For the text-containing cell, return its midpoint in (x, y) coordinate format. 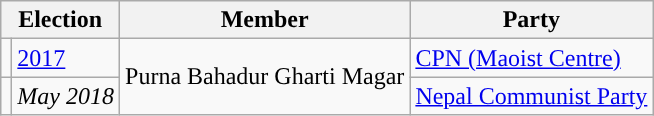
Election (60, 20)
May 2018 (66, 96)
Member (265, 20)
CPN (Maoist Centre) (532, 58)
Purna Bahadur Gharti Magar (265, 77)
Nepal Communist Party (532, 96)
2017 (66, 58)
Party (532, 20)
